Search for the cell housing the specified text and yield its [X, Y] center coordinate. 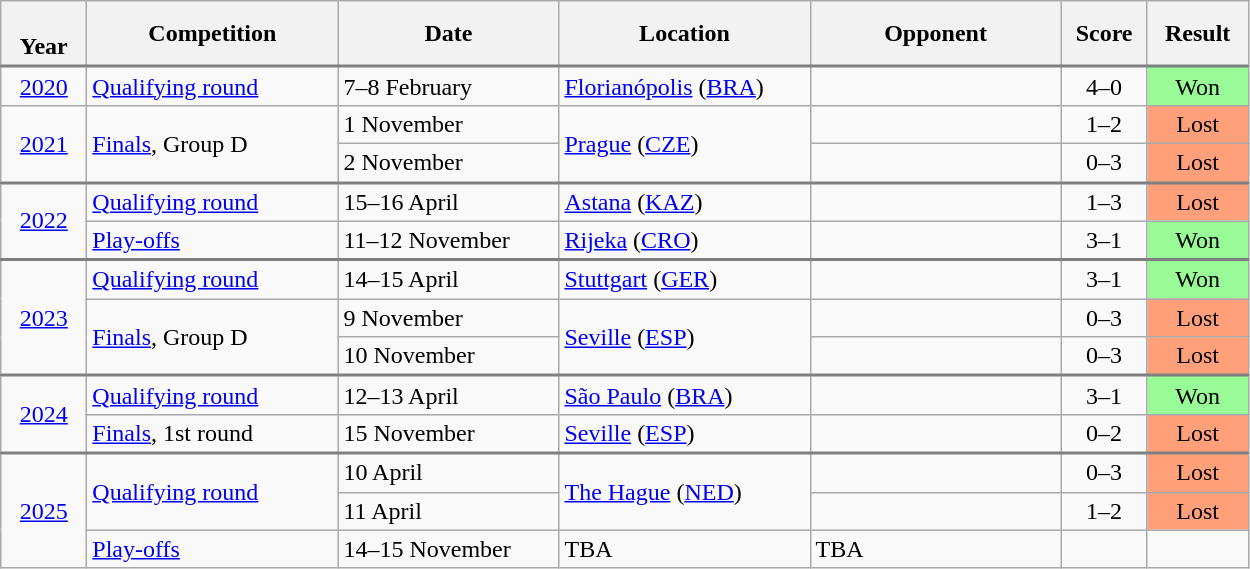
0–2 [1104, 434]
Prague (CZE) [684, 144]
Result [1198, 34]
Stuttgart (GER) [684, 280]
Date [448, 34]
9 November [448, 318]
Florianópolis (BRA) [684, 86]
10 April [448, 472]
Finals, 1st round [212, 434]
The Hague (NED) [684, 492]
15 November [448, 434]
2020 [44, 86]
14–15 November [448, 549]
Competition [212, 34]
15–16 April [448, 202]
2024 [44, 415]
11 April [448, 511]
11–12 November [448, 240]
Opponent [936, 34]
14–15 April [448, 280]
Astana (KAZ) [684, 202]
2025 [44, 510]
1–3 [1104, 202]
Year [44, 34]
Rijeka (CRO) [684, 240]
1 November [448, 124]
2022 [44, 221]
2023 [44, 318]
12–13 April [448, 396]
Location [684, 34]
2021 [44, 144]
10 November [448, 356]
4–0 [1104, 86]
São Paulo (BRA) [684, 396]
2 November [448, 162]
Score [1104, 34]
7–8 February [448, 86]
